Extract the (X, Y) coordinate from the center of the cell holding the provided text.  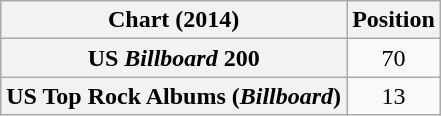
US Top Rock Albums (Billboard) (174, 96)
Chart (2014) (174, 20)
70 (394, 58)
13 (394, 96)
Position (394, 20)
US Billboard 200 (174, 58)
